Detect which cell encompasses the target text, then output its (X, Y) center coordinate. 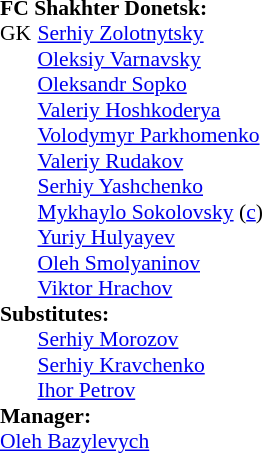
GK (19, 33)
